Provide the [X, Y] coordinate of the cell's center where the given text is located.  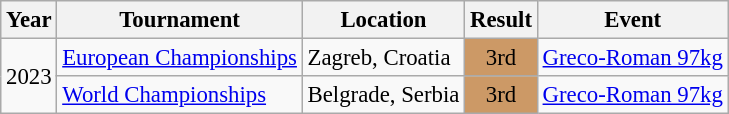
Year [29, 20]
Belgrade, Serbia [383, 95]
Tournament [180, 20]
European Championships [180, 58]
Event [632, 20]
Result [502, 20]
2023 [29, 76]
World Championships [180, 95]
Zagreb, Croatia [383, 58]
Location [383, 20]
